Return [X, Y] of the center of cell containing provided text 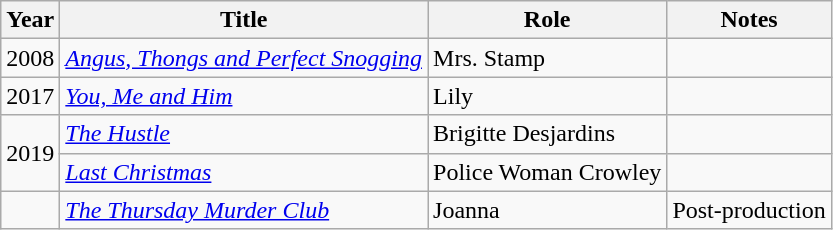
Joanna [548, 210]
Angus, Thongs and Perfect Snogging [244, 58]
Mrs. Stamp [548, 58]
2017 [30, 96]
Role [548, 20]
2019 [30, 153]
Lily [548, 96]
Notes [749, 20]
The Hustle [244, 134]
2008 [30, 58]
You, Me and Him [244, 96]
Last Christmas [244, 172]
Brigitte Desjardins [548, 134]
Year [30, 20]
Post-production [749, 210]
Police Woman Crowley [548, 172]
Title [244, 20]
The Thursday Murder Club [244, 210]
